Return the [x, y] coordinate for the center point of the cell that contains the specified text.  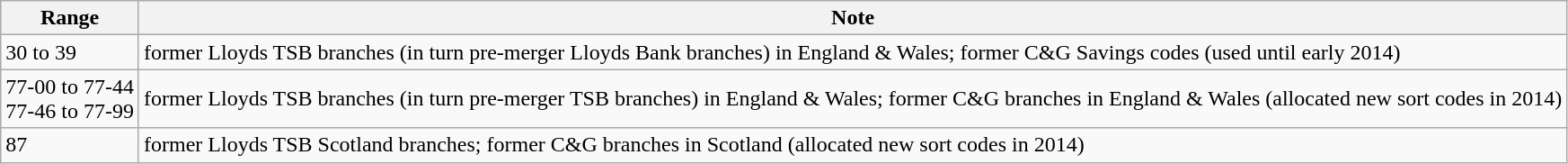
87 [70, 145]
former Lloyds TSB branches (in turn pre-merger Lloyds Bank branches) in England & Wales; former C&G Savings codes (used until early 2014) [852, 52]
77-00 to 77-4477-46 to 77-99 [70, 99]
former Lloyds TSB Scotland branches; former C&G branches in Scotland (allocated new sort codes in 2014) [852, 145]
Note [852, 18]
30 to 39 [70, 52]
Range [70, 18]
